For the text-containing cell, return its midpoint in [x, y] coordinate format. 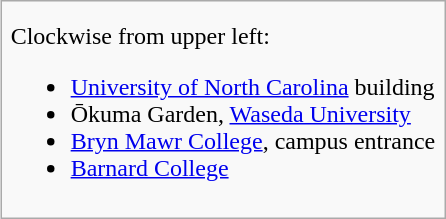
Clockwise from upper left:University of North Carolina buildingŌkuma Garden, Waseda UniversityBryn Mawr College, campus entranceBarnard College [223, 114]
